From the cell containing the given text, extract its center point as (X, Y) coordinate. 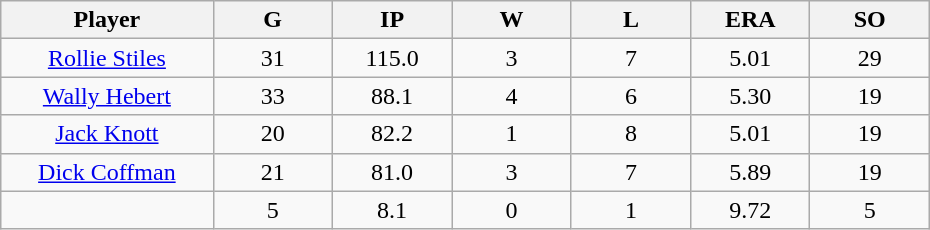
G (272, 20)
Jack Knott (107, 134)
33 (272, 96)
Wally Hebert (107, 96)
81.0 (392, 172)
115.0 (392, 58)
5.89 (750, 172)
L (630, 20)
6 (630, 96)
0 (512, 210)
8 (630, 134)
31 (272, 58)
20 (272, 134)
8.1 (392, 210)
21 (272, 172)
Dick Coffman (107, 172)
82.2 (392, 134)
29 (870, 58)
SO (870, 20)
ERA (750, 20)
Player (107, 20)
W (512, 20)
9.72 (750, 210)
Rollie Stiles (107, 58)
4 (512, 96)
IP (392, 20)
5.30 (750, 96)
88.1 (392, 96)
